Return (x, y) of the center of cell containing provided text 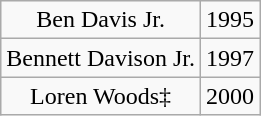
2000 (230, 96)
Ben Davis Jr. (101, 20)
Bennett Davison Jr. (101, 58)
Loren Woods‡ (101, 96)
1997 (230, 58)
1995 (230, 20)
